Return the (x, y) coordinate for the center point of the cell that contains the specified text.  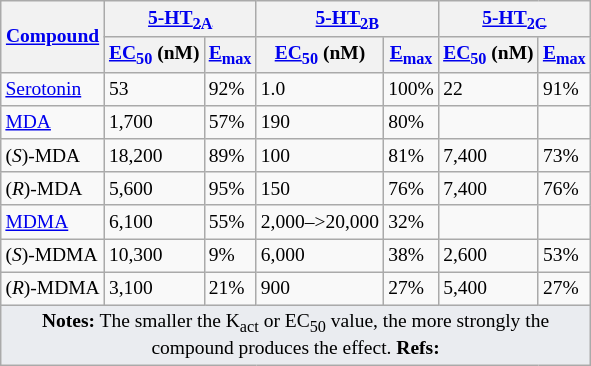
80% (412, 122)
MDA (53, 122)
55% (230, 222)
6,100 (154, 222)
100% (412, 88)
53 (154, 88)
5-HT2B (347, 19)
9% (230, 254)
18,200 (154, 156)
6,000 (320, 254)
(S)-MDA (53, 156)
5-HT2A (180, 19)
Compound (53, 36)
21% (230, 288)
89% (230, 156)
1,700 (154, 122)
150 (320, 188)
(R)-MDA (53, 188)
(S)-MDMA (53, 254)
900 (320, 288)
5,400 (488, 288)
95% (230, 188)
57% (230, 122)
1.0 (320, 88)
10,300 (154, 254)
91% (564, 88)
Serotonin (53, 88)
92% (230, 88)
73% (564, 156)
MDMA (53, 222)
81% (412, 156)
53% (564, 254)
(R)-MDMA (53, 288)
32% (412, 222)
Notes: The smaller the Kact or EC50 value, the more strongly the compound produces the effect. Refs: (296, 335)
190 (320, 122)
5-HT2C (514, 19)
100 (320, 156)
2,600 (488, 254)
3,100 (154, 288)
22 (488, 88)
2,000–>20,000 (320, 222)
38% (412, 254)
5,600 (154, 188)
